Return the (X, Y) coordinate for the center point of the cell that contains the specified text.  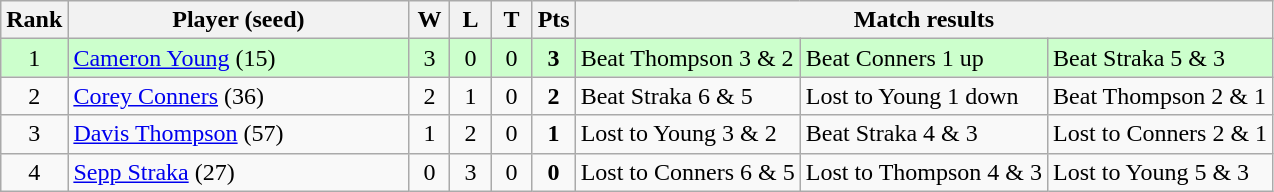
Davis Thompson (57) (238, 134)
Lost to Conners 6 & 5 (688, 172)
Beat Straka 4 & 3 (924, 134)
Beat Straka 5 & 3 (1160, 58)
Corey Conners (36) (238, 96)
4 (34, 172)
Player (seed) (238, 20)
Lost to Thompson 4 & 3 (924, 172)
Beat Straka 6 & 5 (688, 96)
Pts (554, 20)
Lost to Conners 2 & 1 (1160, 134)
Lost to Young 3 & 2 (688, 134)
W (430, 20)
Sepp Straka (27) (238, 172)
T (512, 20)
Beat Thompson 3 & 2 (688, 58)
L (470, 20)
Lost to Young 5 & 3 (1160, 172)
Beat Conners 1 up (924, 58)
Rank (34, 20)
Lost to Young 1 down (924, 96)
Beat Thompson 2 & 1 (1160, 96)
Cameron Young (15) (238, 58)
Match results (924, 20)
